Pinpoint the cell where the given text exists, returning its [X, Y] midpoint coordinate. 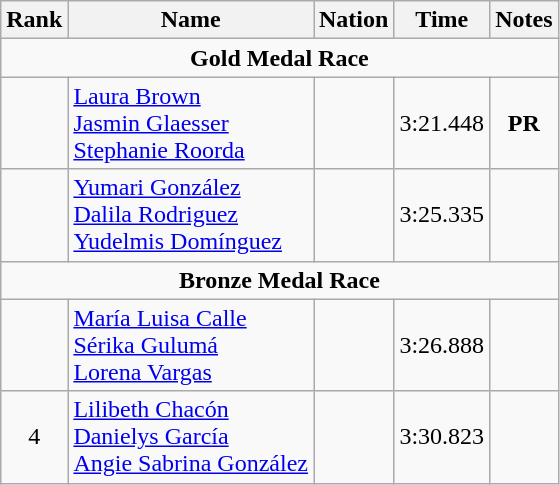
María Luisa CalleSérika GulumáLorena Vargas [191, 345]
3:21.448 [442, 123]
PR [524, 123]
Notes [524, 20]
4 [34, 437]
Nation [354, 20]
Bronze Medal Race [280, 280]
3:25.335 [442, 215]
Yumari GonzálezDalila RodriguezYudelmis Domínguez [191, 215]
3:26.888 [442, 345]
Rank [34, 20]
Lilibeth ChacónDanielys GarcíaAngie Sabrina González [191, 437]
Name [191, 20]
3:30.823 [442, 437]
Laura BrownJasmin GlaesserStephanie Roorda [191, 123]
Gold Medal Race [280, 58]
Time [442, 20]
